Find where the given text appears and provide that cell's center as [x, y] coordinate. 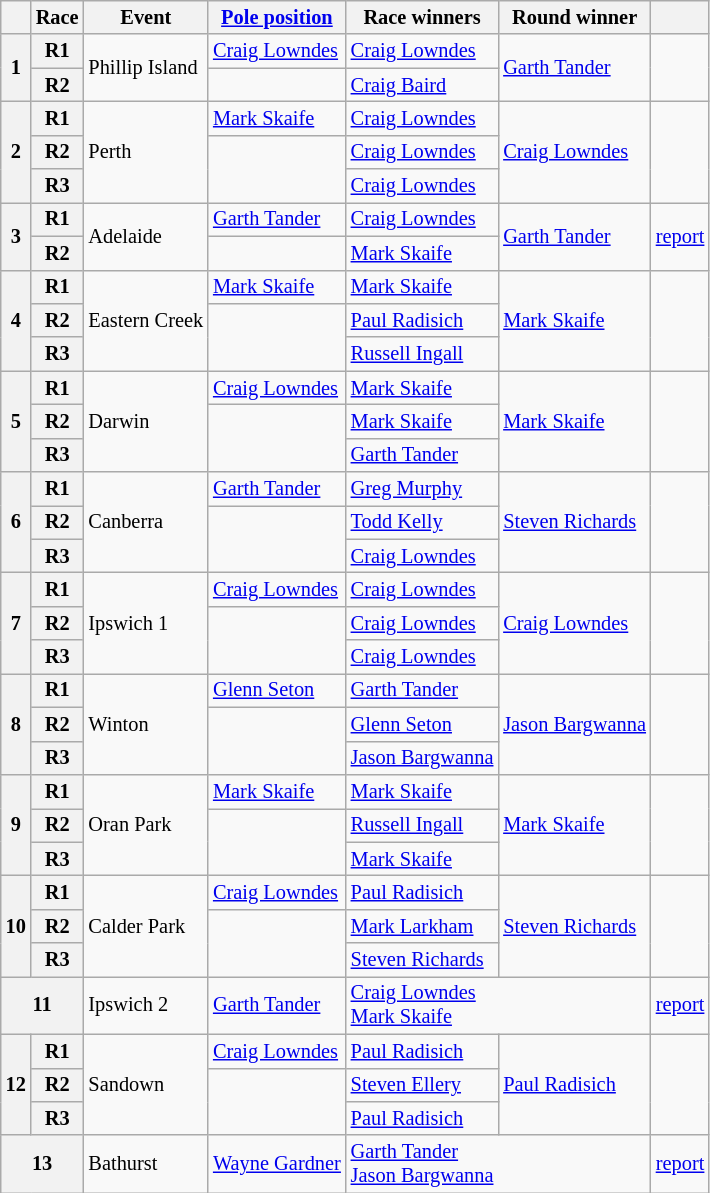
Race [58, 17]
Greg Murphy [422, 489]
13 [42, 1164]
Race winners [422, 17]
1 [16, 68]
Sandown [146, 1084]
Phillip Island [146, 68]
3 [16, 236]
5 [16, 422]
Perth [146, 152]
Todd Kelly [422, 522]
Steven Ellery [422, 1085]
Oran Park [146, 824]
Eastern Creek [146, 320]
Bathurst [146, 1164]
Round winner [574, 17]
Darwin [146, 422]
12 [16, 1084]
Winton [146, 724]
Wayne Gardner [277, 1164]
2 [16, 152]
Ipswich 2 [146, 1005]
Calder Park [146, 926]
Garth Tander Jason Bargwanna [498, 1164]
7 [16, 622]
Canberra [146, 522]
Pole position [277, 17]
10 [16, 926]
11 [42, 1005]
4 [16, 320]
Ipswich 1 [146, 622]
Adelaide [146, 236]
6 [16, 522]
Craig Baird [422, 85]
8 [16, 724]
Craig Lowndes Mark Skaife [498, 1005]
9 [16, 824]
Event [146, 17]
Mark Larkham [422, 926]
